Return the [x, y] coordinate for the center point of the cell that contains the specified text.  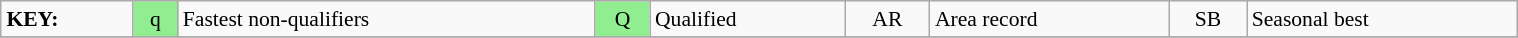
Area record [1050, 19]
AR [888, 19]
q [155, 19]
Q [622, 19]
KEY: [67, 19]
SB [1208, 19]
Seasonal best [1382, 19]
Fastest non-qualifiers [387, 19]
Qualified [748, 19]
